Detect which cell encompasses the target text, then output its [x, y] center coordinate. 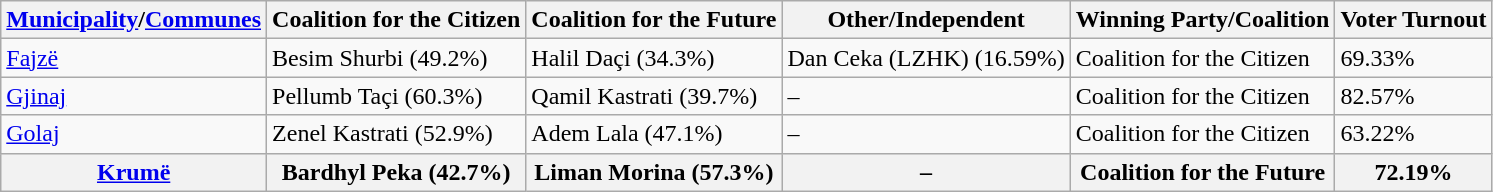
Qamil Kastrati (39.7%) [654, 96]
Golaj [134, 134]
Zenel Kastrati (52.9%) [396, 134]
Dan Ceka (LZHK) (16.59%) [926, 58]
Other/Independent [926, 20]
Krumë [134, 172]
Halil Daçi (34.3%) [654, 58]
Winning Party/Coalition [1202, 20]
Pellumb Taçi (60.3%) [396, 96]
Adem Lala (47.1%) [654, 134]
82.57% [1414, 96]
Besim Shurbi (49.2%) [396, 58]
Municipality/Communes [134, 20]
Voter Turnout [1414, 20]
72.19% [1414, 172]
Fajzë [134, 58]
Gjinaj [134, 96]
63.22% [1414, 134]
69.33% [1414, 58]
Liman Morina (57.3%) [654, 172]
Bardhyl Peka (42.7%) [396, 172]
